Output the (x, y) coordinate of the center of the cell containing the given text.  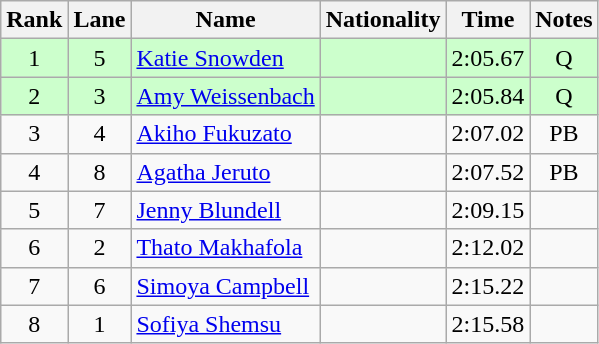
Nationality (383, 20)
Notes (564, 20)
Amy Weissenbach (226, 96)
Akiho Fukuzato (226, 134)
Name (226, 20)
Simoya Campbell (226, 286)
2:05.67 (488, 58)
Time (488, 20)
Katie Snowden (226, 58)
Sofiya Shemsu (226, 324)
2:09.15 (488, 210)
2:07.02 (488, 134)
Thato Makhafola (226, 248)
Agatha Jeruto (226, 172)
2:15.58 (488, 324)
Jenny Blundell (226, 210)
2:15.22 (488, 286)
2:12.02 (488, 248)
Lane (100, 20)
2:05.84 (488, 96)
Rank (34, 20)
2:07.52 (488, 172)
